Detect which cell encompasses the target text, then output its (X, Y) center coordinate. 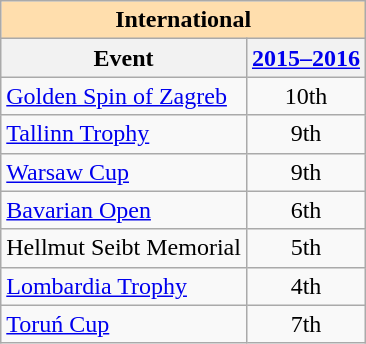
4th (306, 286)
Lombardia Trophy (124, 286)
Warsaw Cup (124, 172)
10th (306, 96)
7th (306, 324)
Bavarian Open (124, 210)
Golden Spin of Zagreb (124, 96)
Event (124, 58)
Hellmut Seibt Memorial (124, 248)
Toruń Cup (124, 324)
2015–2016 (306, 58)
6th (306, 210)
Tallinn Trophy (124, 134)
International (184, 20)
5th (306, 248)
